Scan for the cell matching the given text and deliver its [X, Y] coordinate at center. 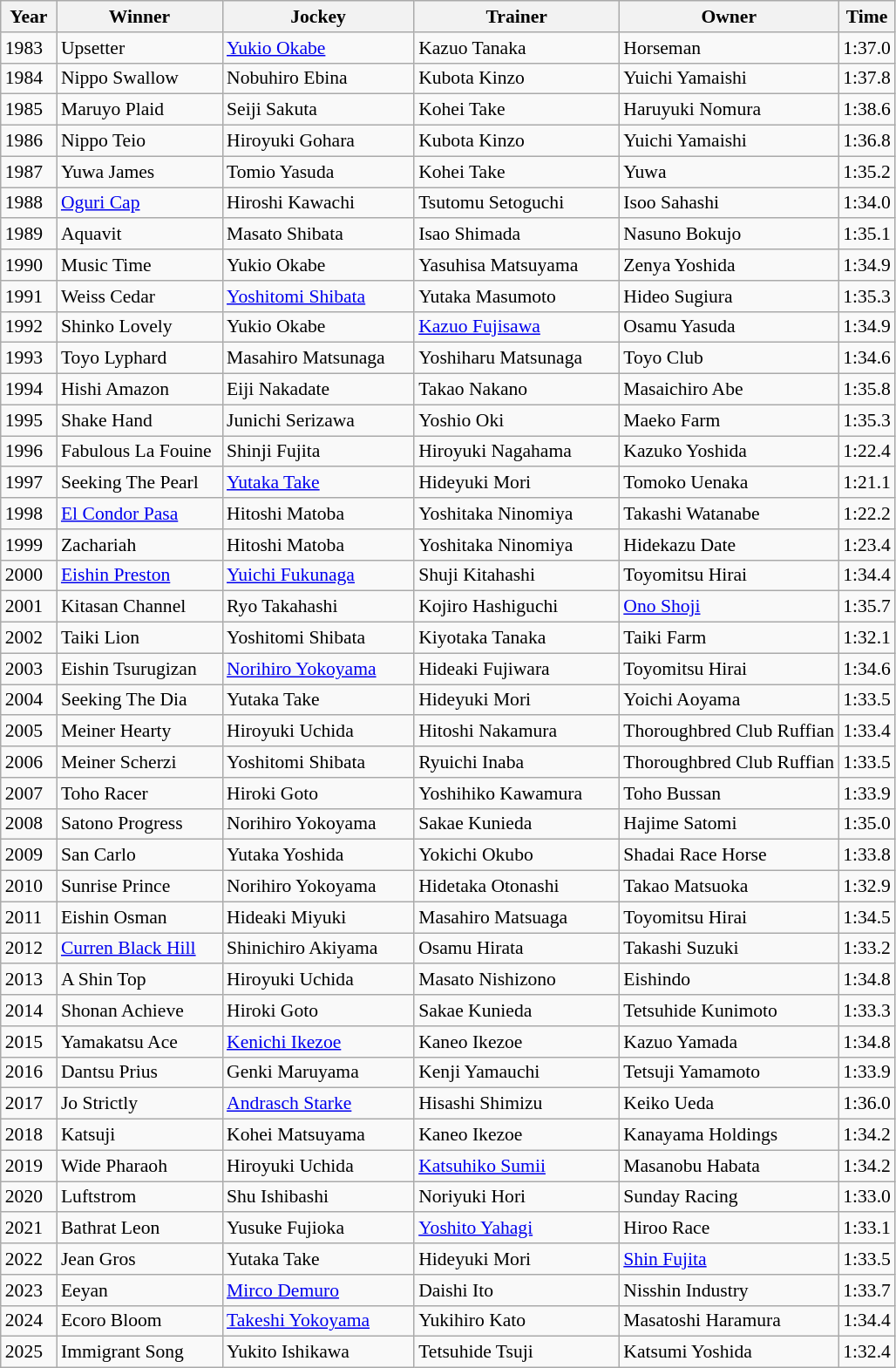
Wide Pharaoh [139, 1166]
1:33.3 [866, 1011]
1:33.2 [866, 949]
Seeking The Pearl [139, 483]
Tetsuhide Kunimoto [729, 1011]
Kenichi Ikezoe [318, 1042]
1:34.0 [866, 203]
Yutaka Masumoto [516, 296]
Genki Maruyama [318, 1072]
1:33.1 [866, 1228]
Takao Matsuoka [729, 887]
Hisashi Shimizu [516, 1104]
2024 [29, 1321]
Tetsuji Yamamoto [729, 1072]
2003 [29, 669]
Hitoshi Nakamura [516, 732]
1:35.2 [866, 172]
1:22.4 [866, 452]
Masahiro Matsunaga [318, 358]
Osamu Yasuda [729, 327]
Toho Bussan [729, 793]
Yoshito Yahagi [516, 1228]
2009 [29, 855]
Takashi Suzuki [729, 949]
Jean Gros [139, 1259]
Hajime Satomi [729, 824]
Jo Strictly [139, 1104]
Masahiro Matsuaga [516, 917]
1986 [29, 141]
Nobuhiro Ebina [318, 78]
1:33.7 [866, 1290]
Horseman [729, 48]
1:22.2 [866, 514]
Kanayama Holdings [729, 1135]
1996 [29, 452]
Katsuhiko Sumii [516, 1166]
1990 [29, 265]
Year [29, 17]
Eishin Tsurugizan [139, 669]
Masanobu Habata [729, 1166]
2019 [29, 1166]
2018 [29, 1135]
Maruyo Plaid [139, 110]
Tomio Yasuda [318, 172]
2005 [29, 732]
2022 [29, 1259]
2021 [29, 1228]
Kazuo Fujisawa [516, 327]
2016 [29, 1072]
Tsutomu Setoguchi [516, 203]
Tomoko Uenaka [729, 483]
Nippo Teio [139, 141]
Eishin Osman [139, 917]
Seiji Sakuta [318, 110]
1:33.0 [866, 1197]
Takao Nakano [516, 390]
Yuwa [729, 172]
Shu Ishibashi [318, 1197]
Haruyuki Nomura [729, 110]
Maeko Farm [729, 420]
2013 [29, 980]
1:34.5 [866, 917]
1984 [29, 78]
Isao Shimada [516, 235]
2000 [29, 575]
Shinji Fujita [318, 452]
1:23.4 [866, 545]
Taiki Farm [729, 638]
2023 [29, 1290]
Yukihiro Kato [516, 1321]
Bathrat Leon [139, 1228]
A Shin Top [139, 980]
Hiroshi Kawachi [318, 203]
Kazuo Yamada [729, 1042]
Shinichiro Akiyama [318, 949]
Shinko Lovely [139, 327]
Luftstrom [139, 1197]
Toyo Club [729, 358]
1:35.7 [866, 607]
2001 [29, 607]
Hiroo Race [729, 1228]
Meiner Scherzi [139, 762]
Katsuji [139, 1135]
2020 [29, 1197]
Aquavit [139, 235]
Shonan Achieve [139, 1011]
1988 [29, 203]
Yuichi Fukunaga [318, 575]
Kohei Matsuyama [318, 1135]
Hideo Sugiura [729, 296]
Kitasan Channel [139, 607]
Masato Shibata [318, 235]
Takashi Watanabe [729, 514]
Taiki Lion [139, 638]
2025 [29, 1352]
Eishindo [729, 980]
1:36.0 [866, 1104]
Isoo Sahashi [729, 203]
Eeyan [139, 1290]
2012 [29, 949]
1:35.8 [866, 390]
Hideaki Miyuki [318, 917]
Eiji Nakadate [318, 390]
Nisshin Industry [729, 1290]
Winner [139, 17]
Katsumi Yoshida [729, 1352]
2004 [29, 700]
2008 [29, 824]
Yasuhisa Matsuyama [516, 265]
Tetsuhide Tsuji [516, 1352]
2011 [29, 917]
1985 [29, 110]
2002 [29, 638]
1:35.0 [866, 824]
Hiroyuki Nagahama [516, 452]
Shin Fujita [729, 1259]
1:35.1 [866, 235]
Kojiro Hashiguchi [516, 607]
Zenya Yoshida [729, 265]
Zachariah [139, 545]
1:37.0 [866, 48]
Meiner Hearty [139, 732]
1993 [29, 358]
Noriyuki Hori [516, 1197]
Jockey [318, 17]
Seeking The Dia [139, 700]
1:21.1 [866, 483]
Sunrise Prince [139, 887]
1987 [29, 172]
Shuji Kitahashi [516, 575]
Yamakatsu Ace [139, 1042]
Shadai Race Horse [729, 855]
Kenji Yamauchi [516, 1072]
Yusuke Fujioka [318, 1228]
Kazuo Tanaka [516, 48]
Fabulous La Fouine [139, 452]
1:32.4 [866, 1352]
2015 [29, 1042]
El Condor Pasa [139, 514]
Shake Hand [139, 420]
Upsetter [139, 48]
1995 [29, 420]
Yoshihiko Kawamura [516, 793]
Weiss Cedar [139, 296]
Yoichi Aoyama [729, 700]
Masatoshi Haramura [729, 1321]
Oguri Cap [139, 203]
2017 [29, 1104]
1:37.8 [866, 78]
1991 [29, 296]
Daishi Ito [516, 1290]
Masaichiro Abe [729, 390]
1:32.1 [866, 638]
Eishin Preston [139, 575]
1:33.4 [866, 732]
Trainer [516, 17]
Satono Progress [139, 824]
Masato Nishizono [516, 980]
Ryo Takahashi [318, 607]
1999 [29, 545]
Nippo Swallow [139, 78]
1:38.6 [866, 110]
Time [866, 17]
Dantsu Prius [139, 1072]
Sunday Racing [729, 1197]
San Carlo [139, 855]
Toyo Lyphard [139, 358]
Junichi Serizawa [318, 420]
2006 [29, 762]
1983 [29, 48]
Hideaki Fujiwara [516, 669]
Takeshi Yokoyama [318, 1321]
Hidekazu Date [729, 545]
Yokichi Okubo [516, 855]
2014 [29, 1011]
1992 [29, 327]
Curren Black Hill [139, 949]
1:32.9 [866, 887]
Immigrant Song [139, 1352]
Owner [729, 17]
Yoshio Oki [516, 420]
Kazuko Yoshida [729, 452]
Yutaka Yoshida [318, 855]
Music Time [139, 265]
2007 [29, 793]
Hidetaka Otonashi [516, 887]
Yuwa James [139, 172]
1:33.8 [866, 855]
1997 [29, 483]
Ecoro Bloom [139, 1321]
1989 [29, 235]
Yukito Ishikawa [318, 1352]
Toho Racer [139, 793]
1994 [29, 390]
1:36.8 [866, 141]
2010 [29, 887]
Hiroyuki Gohara [318, 141]
Ryuichi Inaba [516, 762]
Mirco Demuro [318, 1290]
Andrasch Starke [318, 1104]
Osamu Hirata [516, 949]
Nasuno Bokujo [729, 235]
Yoshiharu Matsunaga [516, 358]
Keiko Ueda [729, 1104]
Kiyotaka Tanaka [516, 638]
1998 [29, 514]
Hishi Amazon [139, 390]
Ono Shoji [729, 607]
